Return the [X, Y] coordinate for the center point of the cell that contains the specified text.  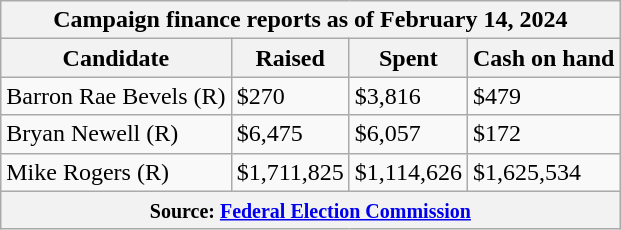
$479 [543, 96]
Mike Rogers (R) [116, 172]
$3,816 [408, 96]
$6,475 [290, 134]
Raised [290, 58]
$1,114,626 [408, 172]
Source: Federal Election Commission [310, 210]
$1,711,825 [290, 172]
$6,057 [408, 134]
$1,625,534 [543, 172]
Spent [408, 58]
$270 [290, 96]
Cash on hand [543, 58]
Campaign finance reports as of February 14, 2024 [310, 20]
$172 [543, 134]
Barron Rae Bevels (R) [116, 96]
Candidate [116, 58]
Bryan Newell (R) [116, 134]
